Find where the given text appears and provide that cell's center as (X, Y) coordinate. 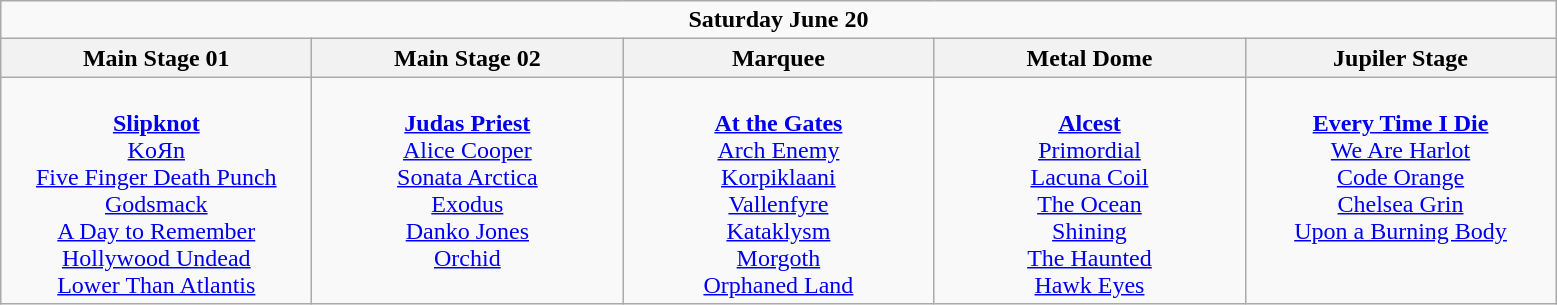
Marquee (778, 58)
Alcest Primordial Lacuna Coil The Ocean Shining The Haunted Hawk Eyes (1090, 190)
Saturday June 20 (778, 20)
Every Time I Die We Are Harlot Code Orange Chelsea Grin Upon a Burning Body (1400, 190)
Slipknot KoЯn Five Finger Death Punch Godsmack A Day to Remember Hollywood Undead Lower Than Atlantis (156, 190)
Judas Priest Alice Cooper Sonata Arctica Exodus Danko Jones Orchid (468, 190)
Metal Dome (1090, 58)
At the Gates Arch Enemy Korpiklaani Vallenfyre Kataklysm Morgoth Orphaned Land (778, 190)
Jupiler Stage (1400, 58)
Main Stage 01 (156, 58)
Main Stage 02 (468, 58)
